Find where the given text appears and provide that cell's center as [X, Y] coordinate. 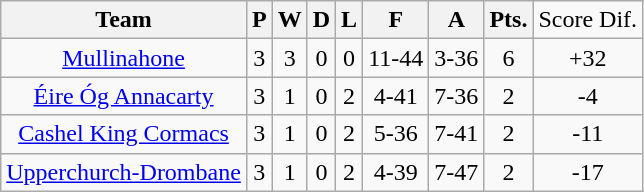
Pts. [508, 20]
Cashel King Cormacs [124, 134]
+32 [588, 58]
4-41 [396, 96]
P [259, 20]
-11 [588, 134]
6 [508, 58]
-17 [588, 172]
W [290, 20]
4-39 [396, 172]
7-41 [456, 134]
-4 [588, 96]
Mullinahone [124, 58]
Éire Óg Annacarty [124, 96]
F [396, 20]
L [350, 20]
3-36 [456, 58]
Team [124, 20]
A [456, 20]
Upperchurch-Drombane [124, 172]
7-47 [456, 172]
7-36 [456, 96]
D [321, 20]
Score Dif. [588, 20]
5-36 [396, 134]
11-44 [396, 58]
